Provide the [X, Y] coordinate of the cell's center where the given text is located.  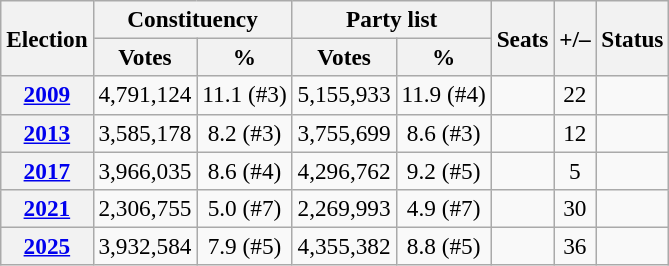
+/– [575, 38]
4.9 (#7) [444, 208]
36 [575, 246]
3,966,035 [145, 170]
3,585,178 [145, 133]
5 [575, 170]
8.6 (#4) [244, 170]
22 [575, 95]
2021 [47, 208]
7.9 (#5) [244, 246]
3,932,584 [145, 246]
2025 [47, 246]
Status [632, 38]
11.1 (#3) [244, 95]
3,755,699 [344, 133]
2,269,993 [344, 208]
4,355,382 [344, 246]
Election [47, 38]
9.2 (#5) [444, 170]
Constituency [192, 19]
2017 [47, 170]
Party list [392, 19]
30 [575, 208]
4,791,124 [145, 95]
2,306,755 [145, 208]
4,296,762 [344, 170]
12 [575, 133]
Seats [522, 38]
8.2 (#3) [244, 133]
8.8 (#5) [444, 246]
5,155,933 [344, 95]
8.6 (#3) [444, 133]
2009 [47, 95]
11.9 (#4) [444, 95]
5.0 (#7) [244, 208]
2013 [47, 133]
